Return [x, y] of the center of cell containing provided text 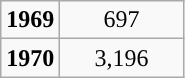
3,196 [122, 58]
697 [122, 20]
1969 [30, 20]
1970 [30, 58]
